Detect which cell encompasses the target text, then output its (X, Y) center coordinate. 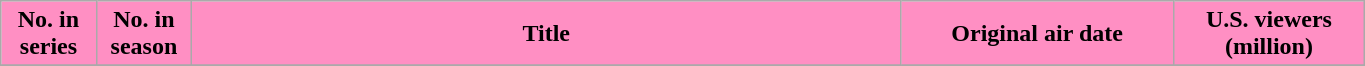
Original air date (1038, 34)
No. inseries (48, 34)
Title (546, 34)
U.S. viewers(million) (1268, 34)
No. inseason (144, 34)
